Scan for the cell matching the given text and deliver its (X, Y) coordinate at center. 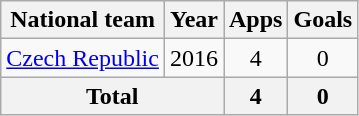
National team (83, 20)
Year (194, 20)
Czech Republic (83, 58)
2016 (194, 58)
Goals (323, 20)
Apps (256, 20)
Total (112, 96)
